Extract the [x, y] coordinate from the center of the cell holding the provided text.  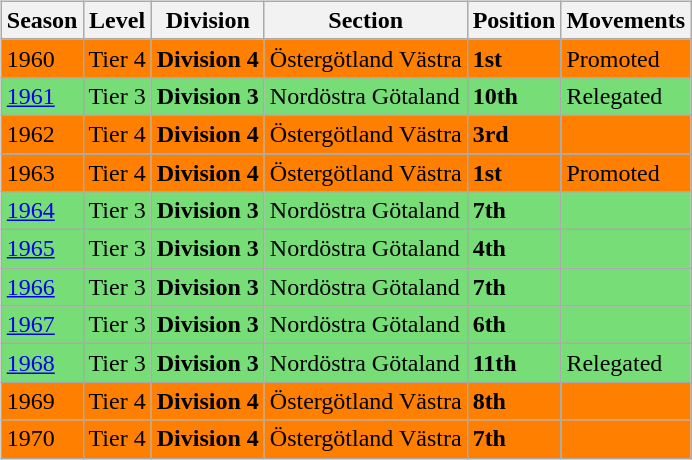
Position [514, 20]
4th [514, 249]
1964 [42, 211]
1970 [42, 439]
8th [514, 401]
Season [42, 20]
10th [514, 96]
Section [366, 20]
Movements [626, 20]
Level [117, 20]
1960 [42, 58]
1962 [42, 134]
1966 [42, 287]
11th [514, 363]
Division [208, 20]
1967 [42, 325]
1968 [42, 363]
1965 [42, 249]
1961 [42, 96]
6th [514, 325]
3rd [514, 134]
1963 [42, 173]
1969 [42, 401]
